Locate the cell with the specified text and output its [X, Y] center coordinate. 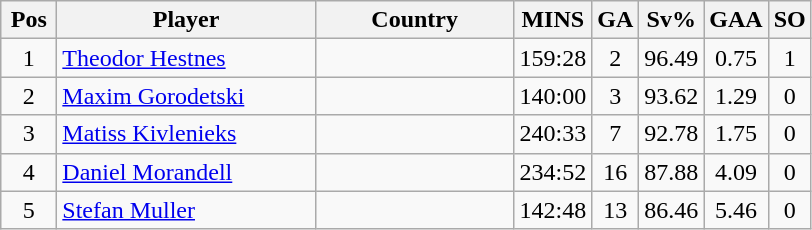
87.88 [672, 172]
Daniel Morandell [186, 172]
1.29 [736, 96]
Pos [29, 20]
0.75 [736, 58]
16 [616, 172]
MINS [553, 20]
SO [790, 20]
Stefan Muller [186, 210]
240:33 [553, 134]
5.46 [736, 210]
GA [616, 20]
4 [29, 172]
Player [186, 20]
140:00 [553, 96]
Country [414, 20]
Matiss Kivlenieks [186, 134]
92.78 [672, 134]
159:28 [553, 58]
142:48 [553, 210]
234:52 [553, 172]
93.62 [672, 96]
GAA [736, 20]
Maxim Gorodetski [186, 96]
7 [616, 134]
86.46 [672, 210]
1.75 [736, 134]
13 [616, 210]
4.09 [736, 172]
96.49 [672, 58]
5 [29, 210]
Sv% [672, 20]
Theodor Hestnes [186, 58]
